Locate the cell with the specified text and output its (X, Y) center coordinate. 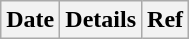
Ref (166, 20)
Date (30, 20)
Details (101, 20)
